Provide the (x, y) coordinate of the cell's center where the given text is located.  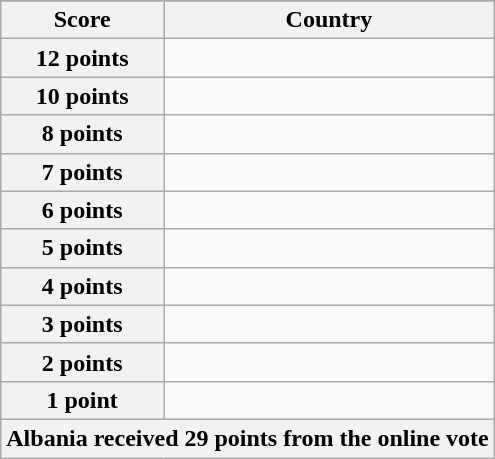
5 points (82, 248)
4 points (82, 286)
6 points (82, 210)
2 points (82, 362)
Country (330, 20)
10 points (82, 96)
1 point (82, 400)
3 points (82, 324)
Albania received 29 points from the online vote (248, 438)
12 points (82, 58)
8 points (82, 134)
Score (82, 20)
7 points (82, 172)
